Detect which cell encompasses the target text, then output its (x, y) center coordinate. 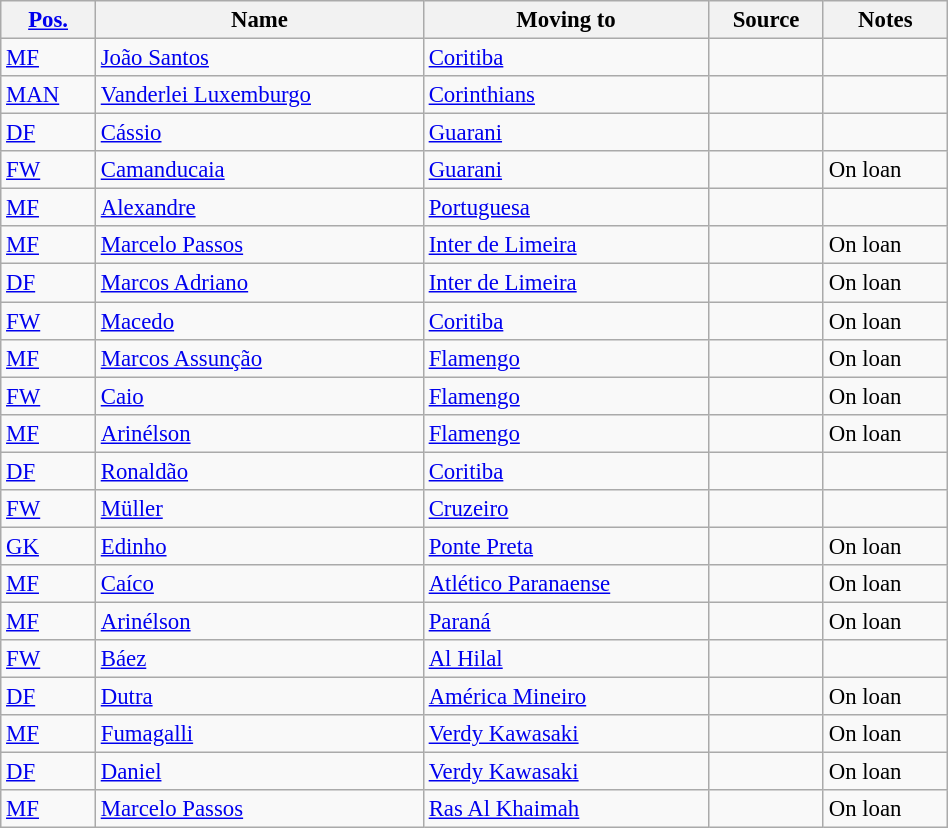
Dutra (259, 697)
Daniel (259, 772)
Marcos Assunção (259, 358)
Alexandre (259, 208)
América Mineiro (566, 697)
Paraná (566, 621)
Portuguesa (566, 208)
Al Hilal (566, 659)
Camanducaia (259, 170)
Pos. (48, 20)
Müller (259, 509)
Vanderlei Luxemburgo (259, 95)
GK (48, 546)
Name (259, 20)
Fumagalli (259, 734)
Cruzeiro (566, 509)
Marcos Adriano (259, 283)
Atlético Paranaense (566, 584)
João Santos (259, 58)
Notes (885, 20)
Moving to (566, 20)
Macedo (259, 321)
Ronaldão (259, 471)
Caio (259, 396)
Ras Al Khaimah (566, 809)
Corinthians (566, 95)
Source (766, 20)
Ponte Preta (566, 546)
Báez (259, 659)
Cássio (259, 133)
Edinho (259, 546)
MAN (48, 95)
Caíco (259, 584)
